Detect which cell encompasses the target text, then output its (X, Y) center coordinate. 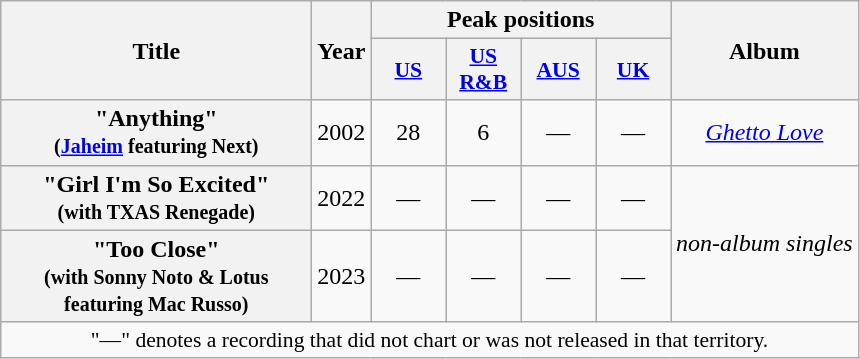
US R&B (484, 70)
Year (342, 50)
UK (634, 70)
2022 (342, 198)
Peak positions (521, 20)
Ghetto Love (764, 132)
Title (156, 50)
28 (408, 132)
2023 (342, 276)
2002 (342, 132)
"—" denotes a recording that did not chart or was not released in that territory. (430, 340)
Album (764, 50)
6 (484, 132)
non-album singles (764, 244)
AUS (558, 70)
"Too Close"(with Sonny Noto & Lotus featuring Mac Russo) (156, 276)
"Girl I'm So Excited" (with TXAS Renegade) (156, 198)
"Anything" (Jaheim featuring Next) (156, 132)
US (408, 70)
